From the cell containing the given text, extract its center point as [x, y] coordinate. 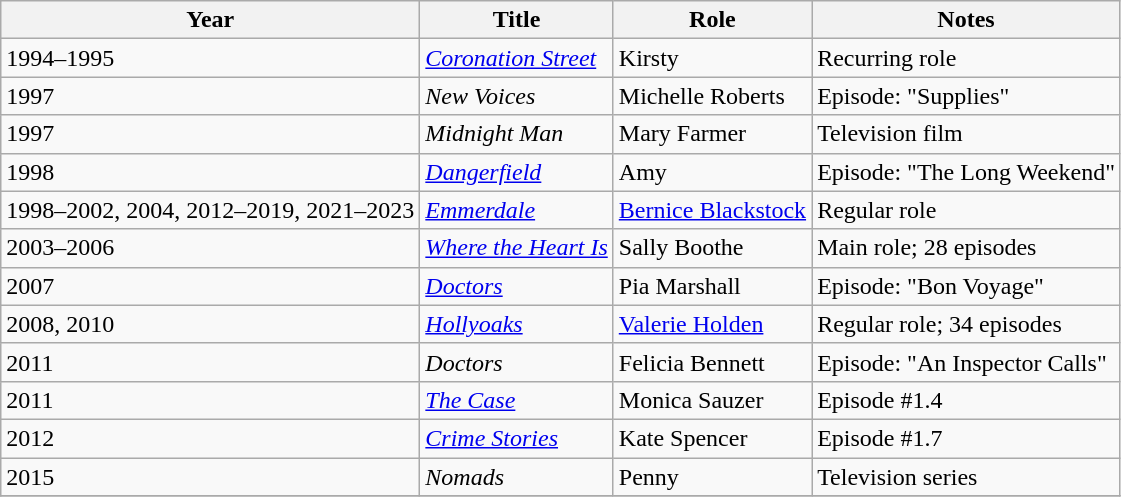
1994–1995 [210, 58]
Hollyoaks [516, 324]
Sally Boothe [712, 248]
Crime Stories [516, 438]
Episode: "Bon Voyage" [966, 286]
1998 [210, 172]
Main role; 28 episodes [966, 248]
Episode: "The Long Weekend" [966, 172]
Episode: "Supplies" [966, 96]
Year [210, 20]
Regular role [966, 210]
2007 [210, 286]
2015 [210, 477]
Coronation Street [516, 58]
Nomads [516, 477]
Felicia Bennett [712, 362]
Kirsty [712, 58]
Where the Heart Is [516, 248]
Role [712, 20]
Monica Sauzer [712, 400]
Title [516, 20]
Emmerdale [516, 210]
2012 [210, 438]
New Voices [516, 96]
Pia Marshall [712, 286]
Penny [712, 477]
1998–2002, 2004, 2012–2019, 2021–2023 [210, 210]
Mary Farmer [712, 134]
Episode #1.4 [966, 400]
Episode: "An Inspector Calls" [966, 362]
Television series [966, 477]
Michelle Roberts [712, 96]
Episode #1.7 [966, 438]
The Case [516, 400]
Valerie Holden [712, 324]
Regular role; 34 episodes [966, 324]
Bernice Blackstock [712, 210]
Kate Spencer [712, 438]
Recurring role [966, 58]
2003–2006 [210, 248]
Midnight Man [516, 134]
Notes [966, 20]
Dangerfield [516, 172]
Television film [966, 134]
Amy [712, 172]
2008, 2010 [210, 324]
